Return (x, y) of the center of cell containing provided text 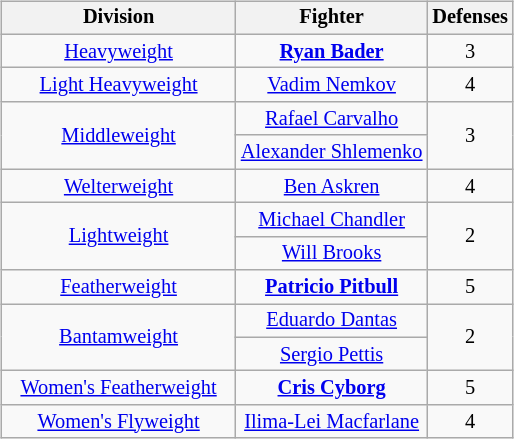
Rafael Carvalho (332, 119)
Eduardo Dantas (332, 321)
Heavyweight (118, 51)
Michael Chandler (332, 220)
Women's Flyweight (118, 422)
Bantamweight (118, 338)
Will Brooks (332, 253)
Fighter (332, 18)
Light Heavyweight (118, 85)
Middleweight (118, 136)
Lightweight (118, 236)
Sergio Pettis (332, 354)
Ryan Bader (332, 51)
Defenses (470, 18)
Featherweight (118, 287)
Ilima-Lei Macfarlane (332, 422)
Women's Featherweight (118, 388)
Division (118, 18)
Vadim Nemkov (332, 85)
Welterweight (118, 186)
Alexander Shlemenko (332, 152)
Ben Askren (332, 186)
Patricio Pitbull (332, 287)
Cris Cyborg (332, 388)
